Detect which cell encompasses the target text, then output its [X, Y] center coordinate. 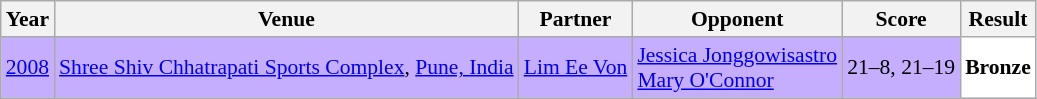
Result [998, 19]
Partner [576, 19]
Opponent [737, 19]
Venue [286, 19]
Score [901, 19]
Jessica Jonggowisastro Mary O'Connor [737, 68]
Lim Ee Von [576, 68]
Bronze [998, 68]
2008 [28, 68]
21–8, 21–19 [901, 68]
Shree Shiv Chhatrapati Sports Complex, Pune, India [286, 68]
Year [28, 19]
